From the cell containing the given text, extract its center point as (x, y) coordinate. 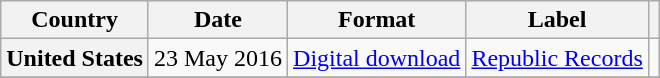
23 May 2016 (218, 58)
United States (75, 58)
Format (377, 20)
Republic Records (557, 58)
Digital download (377, 58)
Country (75, 20)
Date (218, 20)
Label (557, 20)
